Output the (X, Y) coordinate of the center of the cell containing the given text.  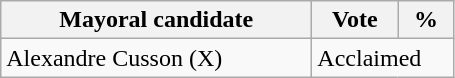
Vote (355, 20)
% (426, 20)
Acclaimed (383, 58)
Mayoral candidate (156, 20)
Alexandre Cusson (X) (156, 58)
